Pinpoint the cell where the given text exists, returning its [x, y] midpoint coordinate. 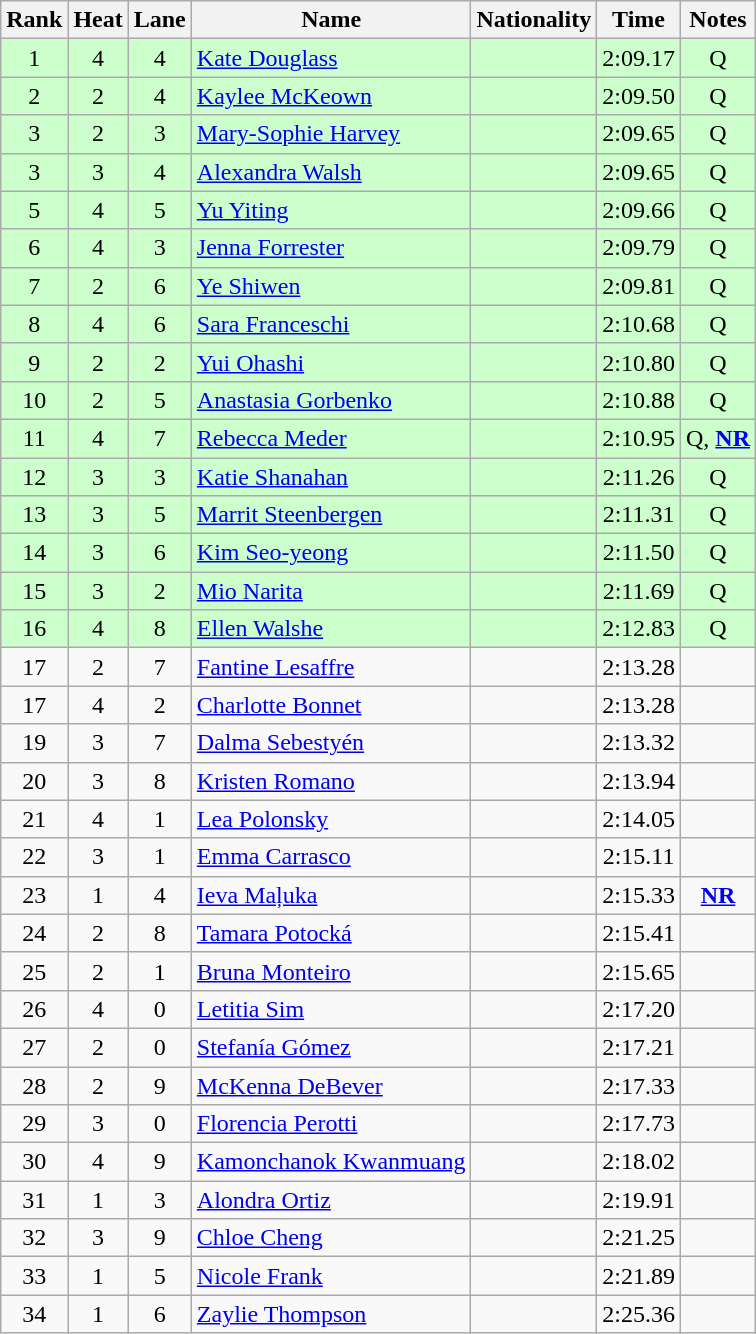
14 [34, 553]
Mary-Sophie Harvey [331, 134]
2:25.36 [639, 1314]
Kim Seo-yeong [331, 553]
2:15.33 [639, 895]
2:17.20 [639, 1009]
Q, NR [718, 438]
Zaylie Thompson [331, 1314]
Ieva Maļuka [331, 895]
34 [34, 1314]
2:09.17 [639, 58]
Heat [98, 20]
Florencia Perotti [331, 1124]
2:21.89 [639, 1276]
Alexandra Walsh [331, 172]
Alondra Ortiz [331, 1200]
2:12.83 [639, 629]
Nationality [534, 20]
11 [34, 438]
Charlotte Bonnet [331, 705]
2:11.31 [639, 515]
26 [34, 1009]
Nicole Frank [331, 1276]
13 [34, 515]
2:11.69 [639, 591]
Ye Shiwen [331, 286]
2:15.41 [639, 933]
16 [34, 629]
Kamonchanok Kwanmuang [331, 1162]
12 [34, 477]
25 [34, 971]
Stefanía Gómez [331, 1047]
20 [34, 781]
2:10.95 [639, 438]
Name [331, 20]
Kate Douglass [331, 58]
2:10.68 [639, 324]
Rebecca Meder [331, 438]
Letitia Sim [331, 1009]
19 [34, 743]
Kristen Romano [331, 781]
Rank [34, 20]
33 [34, 1276]
2:17.73 [639, 1124]
Mio Narita [331, 591]
2:21.25 [639, 1238]
Jenna Forrester [331, 248]
21 [34, 819]
Kaylee McKeown [331, 96]
23 [34, 895]
24 [34, 933]
Lane [160, 20]
NR [718, 895]
2:15.65 [639, 971]
Chloe Cheng [331, 1238]
Bruna Monteiro [331, 971]
Notes [718, 20]
2:14.05 [639, 819]
Tamara Potocká [331, 933]
2:13.94 [639, 781]
2:09.50 [639, 96]
15 [34, 591]
2:18.02 [639, 1162]
Time [639, 20]
Yu Yiting [331, 210]
32 [34, 1238]
2:15.11 [639, 857]
2:09.79 [639, 248]
Marrit Steenbergen [331, 515]
2:11.26 [639, 477]
2:10.88 [639, 400]
22 [34, 857]
2:11.50 [639, 553]
2:09.81 [639, 286]
2:13.32 [639, 743]
27 [34, 1047]
28 [34, 1085]
Lea Polonsky [331, 819]
2:17.33 [639, 1085]
Anastasia Gorbenko [331, 400]
30 [34, 1162]
2:19.91 [639, 1200]
Fantine Lesaffre [331, 667]
Emma Carrasco [331, 857]
2:10.80 [639, 362]
Ellen Walshe [331, 629]
McKenna DeBever [331, 1085]
Dalma Sebestyén [331, 743]
Yui Ohashi [331, 362]
Katie Shanahan [331, 477]
2:09.66 [639, 210]
2:17.21 [639, 1047]
10 [34, 400]
29 [34, 1124]
31 [34, 1200]
Sara Franceschi [331, 324]
